Return the [x, y] coordinate for the center point of the cell that contains the specified text.  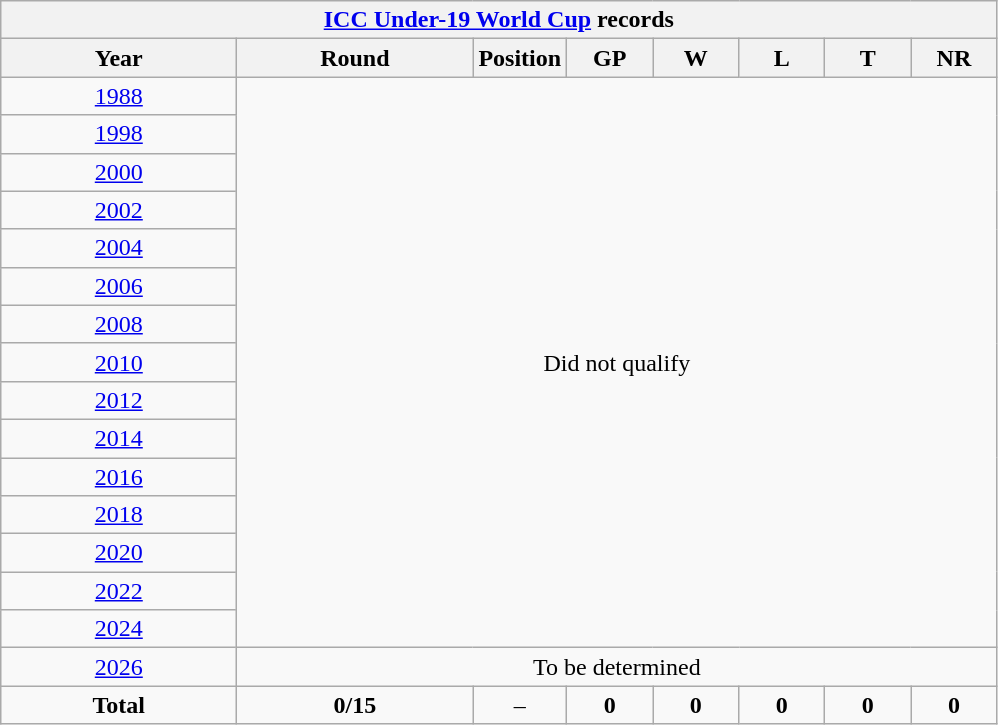
2016 [119, 477]
To be determined [617, 667]
2024 [119, 629]
2014 [119, 438]
Did not qualify [617, 362]
NR [954, 58]
2010 [119, 362]
Total [119, 705]
1998 [119, 134]
– [520, 705]
2002 [119, 210]
2004 [119, 248]
0/15 [355, 705]
1988 [119, 96]
GP [610, 58]
2022 [119, 591]
2026 [119, 667]
2018 [119, 515]
ICC Under-19 World Cup records [499, 20]
2008 [119, 324]
Year [119, 58]
W [696, 58]
2020 [119, 553]
2006 [119, 286]
Position [520, 58]
2000 [119, 172]
L [782, 58]
Round [355, 58]
T [868, 58]
2012 [119, 400]
